Provide the (x, y) coordinate of the cell's center where the given text is located.  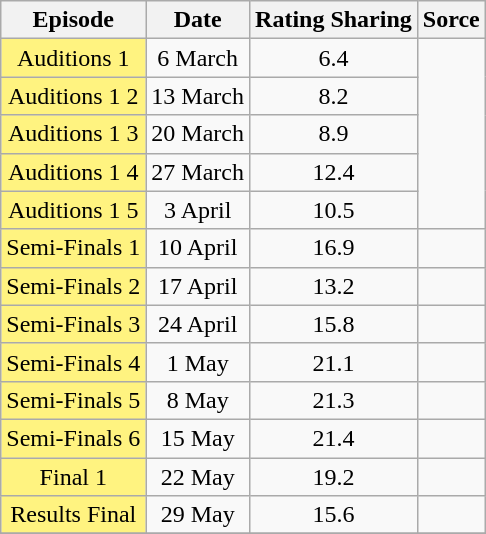
20 March (198, 134)
Rating Sharing (334, 20)
21.3 (334, 400)
22 May (198, 477)
8 May (198, 400)
13.2 (334, 286)
8.9 (334, 134)
19.2 (334, 477)
21.4 (334, 438)
10.5 (334, 210)
15.8 (334, 324)
27 March (198, 172)
13 March (198, 96)
Auditions 1 3 (74, 134)
12.4 (334, 172)
Semi-Finals 2 (74, 286)
Final 1 (74, 477)
6.4 (334, 58)
Results Final (74, 515)
Episode (74, 20)
17 April (198, 286)
16.9 (334, 248)
Semi-Finals 4 (74, 362)
6 March (198, 58)
Sorce (451, 20)
15 May (198, 438)
24 April (198, 324)
Auditions 1 5 (74, 210)
Auditions 1 (74, 58)
Auditions 1 4 (74, 172)
Date (198, 20)
10 April (198, 248)
Semi-Finals 5 (74, 400)
Semi-Finals 3 (74, 324)
Auditions 1 2 (74, 96)
Semi-Finals 6 (74, 438)
21.1 (334, 362)
15.6 (334, 515)
Semi-Finals 1 (74, 248)
1 May (198, 362)
8.2 (334, 96)
3 April (198, 210)
29 May (198, 515)
